Output the [X, Y] coordinate of the center of the cell containing the given text.  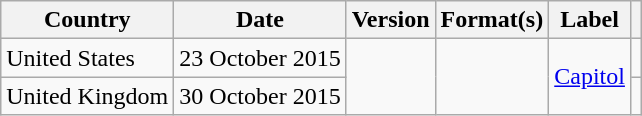
Date [260, 20]
Country [88, 20]
30 October 2015 [260, 96]
23 October 2015 [260, 58]
Capitol [590, 77]
United States [88, 58]
United Kingdom [88, 96]
Label [590, 20]
Version [390, 20]
Format(s) [492, 20]
